Find where the given text appears and provide that cell's center as [x, y] coordinate. 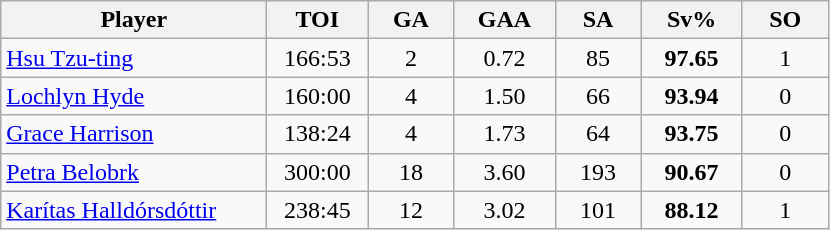
GA [411, 20]
SO [785, 20]
Hsu Tzu-ting [134, 58]
Sv% [692, 20]
64 [598, 134]
Karítas Halldórsdóttir [134, 210]
12 [411, 210]
101 [598, 210]
GAA [504, 20]
138:24 [318, 134]
1.50 [504, 96]
88.12 [692, 210]
166:53 [318, 58]
0.72 [504, 58]
Petra Belobrk [134, 172]
TOI [318, 20]
SA [598, 20]
193 [598, 172]
2 [411, 58]
Player [134, 20]
93.75 [692, 134]
160:00 [318, 96]
300:00 [318, 172]
90.67 [692, 172]
18 [411, 172]
3.60 [504, 172]
93.94 [692, 96]
Lochlyn Hyde [134, 96]
85 [598, 58]
97.65 [692, 58]
3.02 [504, 210]
66 [598, 96]
Grace Harrison [134, 134]
238:45 [318, 210]
1.73 [504, 134]
